Search for the cell housing the specified text and yield its (x, y) center coordinate. 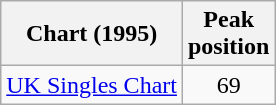
Peakposition (228, 34)
69 (228, 85)
UK Singles Chart (92, 85)
Chart (1995) (92, 34)
